Provide the (x, y) coordinate of the cell's center where the given text is located.  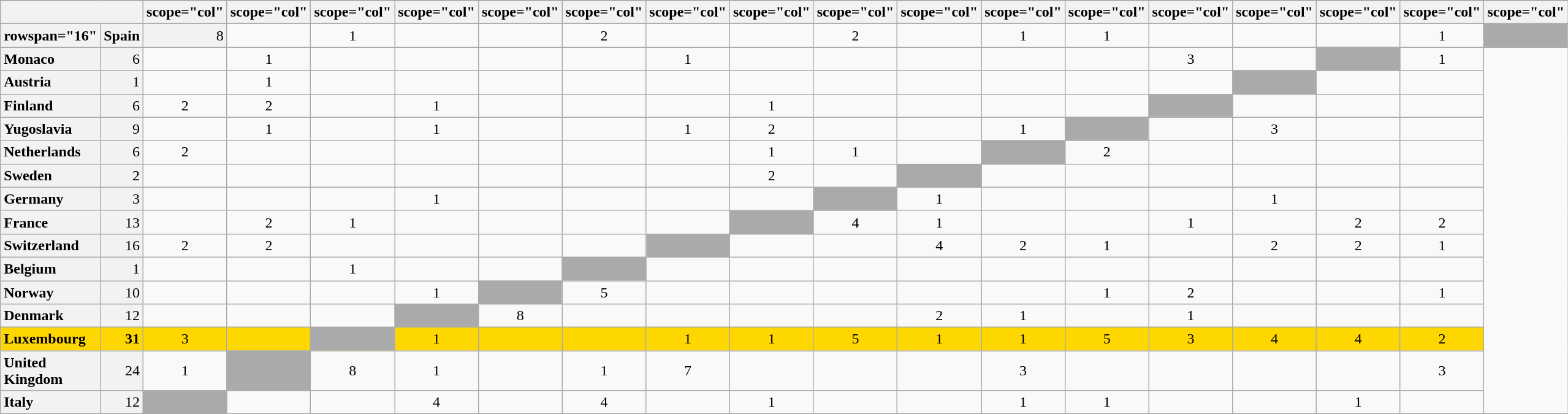
31 (122, 339)
Switzerland (50, 245)
Finland (50, 105)
Spain (122, 36)
Italy (50, 402)
16 (122, 245)
United Kingdom (50, 370)
Sweden (50, 175)
24 (122, 370)
Germany (50, 199)
France (50, 222)
13 (122, 222)
Luxembourg (50, 339)
7 (688, 370)
Yugoslavia (50, 129)
10 (122, 293)
Norway (50, 293)
Denmark (50, 316)
Netherlands (50, 152)
Austria (50, 82)
Monaco (50, 59)
9 (122, 129)
rowspan="16" (50, 36)
Belgium (50, 269)
